Identify which cell holds the provided text, then report its (x, y) central coordinate. 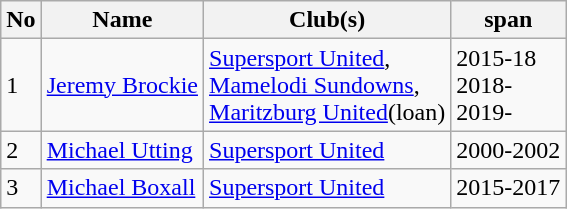
span (508, 20)
Name (122, 20)
Supersport United,Mamelodi Sundowns,Maritzburg United(loan) (328, 85)
2000-2002 (508, 150)
2015-2017 (508, 188)
Club(s) (328, 20)
1 (21, 85)
Michael Utting (122, 150)
Jeremy Brockie (122, 85)
Michael Boxall (122, 188)
2 (21, 150)
2015-182018-2019- (508, 85)
No (21, 20)
3 (21, 188)
